Capture the cell that displays the provided text and extract its [X, Y] central coordinate. 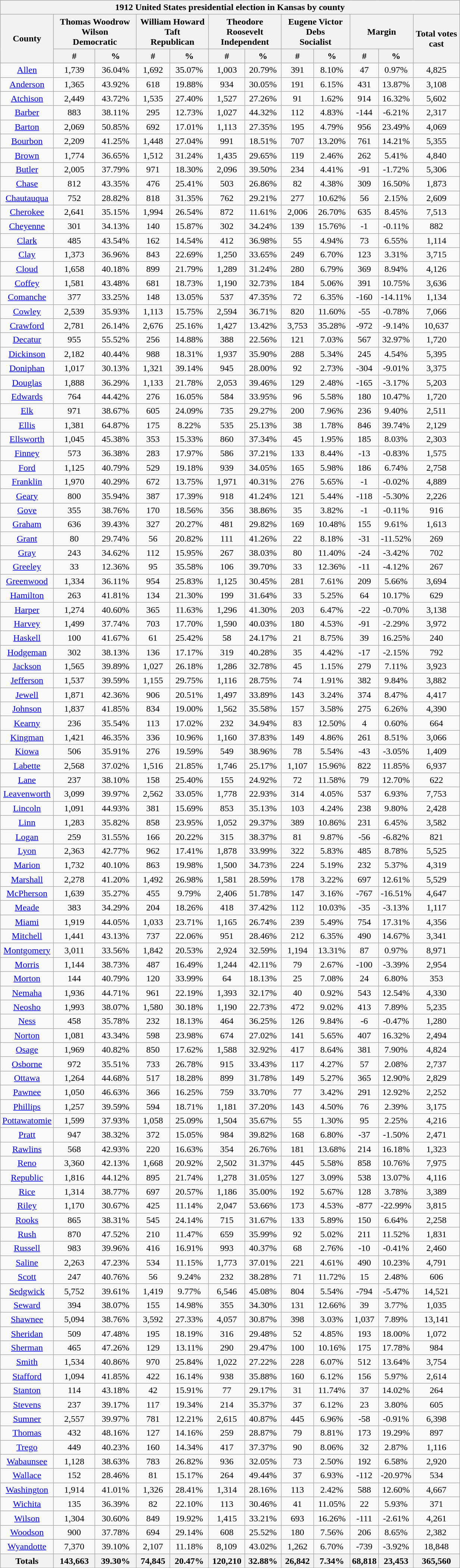
-1.50% [396, 1135]
43.92% [116, 84]
38.86% [263, 510]
20.27% [189, 524]
277 [297, 198]
44.32% [263, 113]
17.31% [396, 922]
Montgomery [27, 950]
10.76% [396, 1163]
36.98% [263, 241]
-17 [364, 652]
16.18% [396, 1149]
25.42% [189, 638]
Jefferson [27, 681]
Osage [27, 1050]
40.37% [263, 1248]
35.37% [263, 1405]
Ottawa [27, 1078]
William Howard TaftRepublican [172, 32]
12.21% [189, 1419]
464 [227, 1021]
1,250 [227, 255]
38 [297, 425]
96 [297, 396]
32.59% [263, 950]
39.17% [116, 1405]
2.08% [396, 1064]
1,421 [75, 737]
4,840 [436, 155]
4,216 [436, 1121]
-2.15% [396, 652]
35.13% [263, 808]
Eugene Victor DebsSocialist [316, 32]
5.34% [332, 354]
Theodore RooseveltIndependent [245, 32]
47 [364, 70]
1,565 [75, 667]
35.88% [263, 1376]
1,441 [75, 936]
36.25% [263, 1021]
506 [75, 752]
6.58% [396, 1461]
2,406 [227, 894]
8.06% [332, 1447]
Saline [27, 1263]
0.60% [396, 723]
-13 [364, 454]
Greenwood [27, 581]
Meade [27, 908]
309 [364, 184]
35.15% [116, 212]
38.73% [116, 965]
22.19% [189, 993]
220 [153, 1149]
19.92% [189, 1518]
23.49% [396, 127]
37.83% [263, 737]
1,107 [297, 766]
4.86% [332, 737]
290 [227, 1348]
6,398 [436, 1419]
1,155 [153, 681]
27.26% [263, 98]
28.41% [189, 1490]
27.02% [263, 1035]
Wallace [27, 1476]
11.52% [396, 1234]
17.97% [189, 454]
Wichita [27, 1504]
455 [153, 894]
319 [227, 652]
25.09% [189, 1121]
45.08% [263, 1291]
1,994 [153, 212]
-112 [364, 1476]
15.05% [189, 1135]
432 [75, 1433]
4,356 [436, 922]
25.41% [189, 184]
35.00% [263, 1192]
39.10% [116, 1546]
26.18% [189, 667]
3,972 [436, 624]
91 [297, 98]
2,069 [75, 127]
2,226 [436, 496]
-9.01% [396, 368]
211 [364, 1234]
34.29% [116, 908]
288 [297, 354]
7.90% [396, 1050]
900 [75, 1532]
40.23% [116, 1447]
25.13% [263, 425]
834 [153, 709]
4,824 [436, 1050]
764 [75, 396]
17.39% [189, 496]
158 [153, 780]
1,639 [75, 894]
3,815 [436, 1206]
23.98% [189, 1035]
Neosho [27, 1007]
25.52% [263, 1532]
Greeley [27, 567]
2,382 [436, 1532]
16.91% [189, 1248]
1,435 [227, 155]
6.79% [332, 269]
945 [227, 368]
210 [153, 1234]
Ford [27, 468]
2,920 [436, 1461]
3.82% [332, 510]
231 [364, 822]
7,066 [436, 311]
567 [364, 340]
Ellis [27, 425]
20.53% [189, 950]
7,753 [436, 794]
126 [297, 1021]
19.98% [189, 865]
14.16% [189, 1433]
26,842 [297, 1561]
2,053 [227, 382]
1,133 [153, 382]
30.18% [189, 1007]
7.61% [332, 581]
733 [153, 1064]
16.05% [189, 396]
4,261 [436, 1518]
41.26% [263, 539]
27.04% [189, 141]
2.46% [332, 155]
39.82% [263, 1135]
2,303 [436, 439]
Johnson [27, 709]
1,117 [436, 908]
33.05% [189, 794]
30.67% [116, 1206]
Hamilton [27, 595]
28.16% [263, 1490]
681 [153, 283]
15.75% [189, 311]
5,235 [436, 1007]
37.34% [263, 439]
2.67% [332, 965]
11.61% [263, 212]
3,099 [75, 794]
4,116 [436, 1177]
1,257 [75, 1107]
111 [227, 539]
20.47% [189, 1561]
25 [297, 979]
843 [153, 255]
185 [364, 439]
3,341 [436, 936]
15.33% [189, 439]
608 [227, 1532]
970 [153, 1362]
150 [364, 1220]
20.92% [189, 1163]
30.05% [263, 84]
18.26% [189, 908]
664 [436, 723]
509 [75, 1333]
-144 [364, 113]
10.86% [332, 822]
55.52% [116, 340]
1,936 [75, 993]
3,882 [436, 681]
Comanche [27, 297]
993 [227, 1248]
8,109 [227, 1546]
28.59% [263, 879]
203 [297, 609]
-0.91% [396, 1419]
9.79% [189, 894]
3,175 [436, 1107]
2,614 [436, 1376]
29.21% [263, 198]
8,971 [436, 950]
13.05% [189, 297]
25.17% [263, 766]
1,321 [153, 368]
6,546 [227, 1291]
Labette [27, 766]
3,389 [436, 1192]
2,263 [75, 1263]
487 [153, 965]
239 [297, 922]
366 [153, 1092]
31.05% [263, 1177]
128 [364, 1192]
Pottawatomie [27, 1121]
5,602 [436, 98]
28.82% [116, 198]
2,562 [153, 794]
2,781 [75, 326]
74 [297, 681]
914 [364, 98]
Kiowa [27, 752]
954 [153, 581]
672 [153, 482]
1,427 [227, 326]
-877 [364, 1206]
2,107 [153, 1546]
37.01% [263, 1263]
33.65% [263, 255]
46.63% [116, 1092]
-6.21% [396, 113]
1,816 [75, 1177]
25.84% [189, 1362]
7,975 [436, 1163]
1,970 [75, 482]
2.73% [332, 368]
37.78% [116, 1532]
71 [297, 1277]
90 [297, 1447]
26.78% [189, 1064]
39.50% [263, 169]
10.75% [396, 283]
Phillips [27, 1107]
212 [297, 936]
37.93% [116, 1121]
33.56% [116, 950]
36.04% [116, 70]
295 [153, 113]
387 [153, 496]
10.16% [332, 1348]
280 [297, 269]
247 [75, 1277]
812 [75, 184]
517 [153, 1078]
Marion [27, 865]
261 [364, 737]
21.85% [189, 766]
24.09% [189, 411]
2,449 [75, 98]
31.64% [263, 595]
Franklin [27, 482]
Rawlins [27, 1149]
Reno [27, 1163]
8.81% [332, 1433]
-3.92% [396, 1546]
897 [436, 1433]
206 [364, 1532]
Stevens [27, 1405]
38.11% [116, 113]
659 [227, 1234]
4.38% [332, 184]
166 [153, 837]
26.14% [116, 326]
Jewell [27, 695]
40.44% [116, 354]
21.30% [189, 595]
918 [227, 496]
40 [297, 993]
Jackson [27, 667]
1,144 [75, 965]
18,848 [436, 1546]
4,889 [436, 482]
1,580 [153, 1007]
140 [153, 226]
25.83% [189, 581]
Crawford [27, 326]
40.86% [116, 1362]
4,319 [436, 865]
1,613 [436, 524]
11.05% [332, 1504]
4.42% [332, 652]
-111 [364, 1518]
Sherman [27, 1348]
41.81% [116, 595]
1,264 [75, 1078]
735 [227, 411]
47.35% [263, 297]
31.37% [263, 1163]
1,278 [227, 1177]
991 [227, 141]
Harper [27, 609]
11.72% [332, 1277]
389 [297, 822]
34.73% [263, 865]
135 [75, 1504]
18.30% [189, 169]
606 [436, 1277]
Gove [27, 510]
7.34% [332, 1561]
Haskell [27, 638]
12.66% [332, 1305]
281 [297, 581]
15.95% [189, 553]
1,052 [227, 822]
29.17% [263, 1390]
Ellsworth [27, 439]
1,831 [436, 1234]
1,969 [75, 1050]
3,754 [436, 1362]
35.90% [263, 354]
50.85% [116, 127]
737 [153, 936]
Chase [27, 184]
33.89% [263, 695]
792 [436, 652]
29.27% [263, 411]
9.24% [189, 1277]
2,363 [75, 851]
249 [297, 255]
Coffey [27, 283]
449 [75, 1447]
38.77% [116, 1192]
-100 [364, 965]
822 [364, 766]
123 [364, 255]
42.11% [263, 965]
3.80% [396, 1405]
8.51% [396, 737]
243 [75, 553]
Osborne [27, 1064]
32.73% [263, 283]
35.93% [116, 311]
369 [364, 269]
972 [75, 1064]
3.22% [332, 879]
11.60% [332, 311]
1,535 [153, 98]
31.35% [189, 198]
939 [227, 468]
1,497 [227, 695]
11.85% [396, 766]
2,182 [75, 354]
1,134 [436, 297]
Bourbon [27, 141]
Wabaunsee [27, 1461]
947 [75, 1135]
16.14% [189, 1376]
938 [227, 1376]
13,141 [436, 1319]
20.51% [189, 695]
1.95% [332, 439]
28.87% [263, 1433]
586 [227, 454]
Thomas Woodrow WilsonDemocratic [95, 32]
1,091 [75, 808]
3,011 [75, 950]
40.28% [263, 652]
28.75% [263, 681]
1,773 [227, 1263]
503 [227, 184]
1,873 [436, 184]
11.74% [332, 1390]
24.92% [263, 780]
43.18% [116, 1390]
148 [153, 297]
3,375 [436, 368]
26.76% [263, 1149]
6.96% [332, 1419]
-3.13% [396, 908]
2,494 [436, 1035]
860 [227, 439]
26.74% [263, 922]
-739 [364, 1546]
12.60% [396, 1490]
850 [153, 1050]
Thomas [27, 1433]
1,326 [153, 1490]
34.30% [263, 1305]
33.43% [263, 1064]
37.02% [116, 766]
162 [153, 241]
2,428 [436, 808]
9.77% [189, 1291]
-10 [364, 1248]
39.70% [263, 567]
35.99% [263, 1234]
37.42% [263, 908]
1,588 [227, 1050]
Elk [27, 411]
3,592 [153, 1319]
51.78% [263, 894]
103 [297, 808]
14.34% [189, 1447]
1,774 [75, 155]
Margin [382, 32]
Finney [27, 454]
10.96% [189, 737]
476 [153, 184]
33.25% [116, 297]
1,022 [227, 1362]
52 [297, 1333]
178 [297, 879]
365,560 [436, 1561]
762 [227, 198]
1,128 [75, 1461]
191 [297, 84]
57 [364, 1064]
1,778 [227, 794]
22.06% [189, 936]
Hodgeman [27, 652]
315 [227, 837]
4.83% [332, 113]
10.47% [396, 396]
17.62% [189, 1050]
18.73% [189, 283]
200 [297, 411]
15.91% [189, 1390]
883 [75, 113]
-5.47% [396, 1291]
1,274 [75, 609]
11.63% [189, 609]
906 [153, 695]
6.15% [332, 84]
37.79% [116, 169]
Barton [27, 127]
388 [227, 340]
Total votes cast [436, 39]
40.29% [116, 482]
422 [153, 1376]
28.00% [263, 368]
2,737 [436, 1064]
1,888 [75, 382]
594 [153, 1107]
Seward [27, 1305]
752 [75, 198]
4,791 [436, 1263]
Cowley [27, 311]
629 [436, 595]
32 [364, 1447]
15 [364, 1277]
169 [297, 524]
322 [297, 851]
2,047 [227, 1206]
5.37% [396, 865]
5.19% [332, 865]
8.44% [332, 454]
22.10% [189, 1504]
707 [297, 141]
-0.70% [396, 609]
224 [297, 865]
1,296 [227, 609]
2,258 [436, 1220]
291 [364, 1092]
1,323 [436, 1149]
134 [153, 595]
-0.47% [396, 1021]
9.61% [396, 524]
2,005 [75, 169]
10,637 [436, 326]
29.74% [116, 539]
465 [75, 1348]
545 [153, 1220]
-55 [364, 311]
3.78% [396, 1192]
846 [364, 425]
4,069 [436, 127]
529 [153, 468]
141 [297, 1035]
1,492 [153, 879]
193 [364, 1333]
47.48% [116, 1333]
951 [227, 936]
20.22% [189, 837]
377 [75, 297]
44.42% [116, 396]
1,739 [75, 70]
19.88% [189, 84]
18.00% [396, 1333]
2.76% [332, 1248]
1.62% [332, 98]
4.61% [332, 1263]
336 [153, 737]
49.44% [263, 1476]
8.75% [332, 638]
43.35% [116, 184]
42.13% [116, 1163]
2,511 [436, 411]
29.48% [263, 1333]
2,594 [227, 311]
3,715 [436, 255]
3,636 [436, 283]
1,575 [436, 454]
38.28% [263, 1277]
1,500 [227, 865]
8.65% [396, 1532]
Pratt [27, 1135]
-304 [364, 368]
152 [75, 1476]
76 [364, 1107]
5,306 [436, 169]
36.11% [116, 581]
535 [227, 425]
35.27% [116, 894]
Lane [27, 780]
139 [297, 226]
5,094 [75, 1319]
35.91% [116, 752]
30.13% [116, 368]
692 [153, 127]
13.20% [332, 141]
4.79% [332, 127]
39.89% [116, 667]
Lincoln [27, 808]
33.21% [263, 1518]
47.26% [116, 1348]
703 [153, 624]
120 [153, 979]
1,537 [75, 681]
2,129 [436, 425]
143,663 [75, 1561]
Rice [27, 1192]
157 [297, 709]
Smith [27, 1362]
9.87% [332, 837]
Clay [27, 255]
1,045 [75, 439]
29.82% [263, 524]
1.30% [332, 1121]
32.88% [263, 1561]
35.51% [116, 1064]
43.72% [116, 98]
Sumner [27, 1419]
-14.11% [396, 297]
Leavenworth [27, 794]
34.62% [116, 553]
412 [227, 241]
16.49% [189, 965]
Barber [27, 113]
12.90% [396, 1078]
41.01% [116, 1490]
114 [75, 1390]
12.70% [396, 780]
24.17% [263, 638]
2,954 [436, 965]
818 [153, 198]
43.13% [116, 936]
74,845 [153, 1561]
2.50% [332, 1461]
45.38% [116, 439]
-43 [364, 752]
27.33% [189, 1319]
-160 [364, 297]
5,355 [436, 141]
-37 [364, 1135]
35.94% [116, 496]
22.73% [263, 1007]
915 [227, 1064]
17.01% [189, 127]
-3.42% [396, 553]
Logan [27, 837]
1,373 [75, 255]
6.74% [396, 468]
48.16% [116, 1433]
4.24% [332, 808]
1,415 [227, 1518]
6.64% [396, 1220]
83 [297, 723]
820 [297, 311]
43.02% [263, 1546]
481 [227, 524]
316 [227, 1333]
17.70% [189, 624]
2.15% [396, 198]
14.21% [396, 141]
38.37% [263, 837]
622 [436, 780]
1,499 [75, 624]
Cherokee [27, 212]
McPherson [27, 894]
168 [297, 1135]
15.69% [189, 808]
29.47% [263, 1348]
314 [297, 794]
Pawnee [27, 1092]
694 [153, 1532]
Atchison [27, 98]
37.37% [263, 1447]
26.98% [189, 879]
-1.72% [396, 169]
5.97% [396, 1376]
14.67% [396, 936]
-6 [364, 1021]
9.02% [332, 1007]
1,286 [227, 667]
29.75% [189, 681]
170 [153, 510]
1,599 [75, 1121]
702 [436, 553]
327 [153, 524]
Scott [27, 1277]
7.96% [332, 411]
19.29% [396, 1433]
781 [153, 1419]
-20.97% [396, 1476]
36.39% [116, 1504]
15.96% [332, 766]
38.03% [263, 553]
6.55% [396, 241]
382 [364, 681]
10.03% [332, 908]
61 [153, 638]
5.93% [396, 1504]
863 [153, 865]
Edwards [27, 396]
Sedgwick [27, 1291]
1,837 [75, 709]
12.61% [396, 879]
Brown [27, 155]
23.95% [189, 822]
Kingman [27, 737]
Morris [27, 965]
2,758 [436, 468]
256 [153, 340]
8.18% [332, 539]
42.77% [116, 851]
4,825 [436, 70]
849 [153, 1518]
18.28% [189, 1078]
882 [436, 226]
1,114 [436, 241]
7,370 [75, 1546]
25.16% [189, 326]
44.12% [116, 1177]
5,525 [436, 851]
245 [364, 354]
301 [75, 226]
961 [153, 993]
-3.39% [396, 965]
165 [297, 468]
Wilson [27, 1518]
394 [75, 1305]
Kearny [27, 723]
1,165 [227, 922]
279 [364, 667]
42 [153, 1390]
6.45% [396, 822]
1,668 [153, 1163]
13.87% [396, 84]
Harvey [27, 624]
568 [75, 1149]
2.25% [396, 1121]
Chautauqua [27, 198]
21.74% [189, 1177]
34.13% [116, 226]
5.89% [332, 1220]
41.30% [263, 609]
26.86% [263, 184]
32.78% [263, 667]
895 [153, 1177]
17.78% [396, 1348]
12.92% [396, 1092]
43.54% [116, 241]
32.17% [263, 993]
3.31% [396, 255]
2,568 [75, 766]
40.10% [116, 865]
783 [153, 1461]
6.26% [396, 709]
1,971 [227, 482]
68 [297, 1248]
Sheridan [27, 1333]
2,641 [75, 212]
30.87% [263, 1319]
238 [364, 808]
23,453 [396, 1561]
4,417 [436, 695]
715 [227, 1220]
42.93% [116, 1149]
-16.51% [396, 894]
25.40% [189, 780]
Geary [27, 496]
4.41% [332, 169]
7.03% [332, 340]
1,035 [436, 1305]
53.66% [263, 1206]
24.14% [189, 1220]
-165 [364, 382]
-24 [364, 553]
40.82% [116, 1050]
35.82% [116, 822]
398 [297, 1319]
20.79% [263, 70]
636 [75, 524]
1,194 [297, 950]
19.18% [189, 468]
40.18% [116, 269]
12.50% [332, 723]
Washington [27, 1490]
1,878 [227, 851]
10.17% [396, 595]
2,006 [297, 212]
Decatur [27, 340]
1,186 [227, 1192]
9.80% [396, 808]
934 [227, 84]
Stanton [27, 1390]
6.07% [332, 1362]
30.46% [263, 1504]
1,244 [227, 965]
26.70% [332, 212]
9.40% [396, 411]
936 [227, 1461]
131 [297, 1305]
-58 [364, 1419]
4,390 [436, 709]
754 [364, 922]
584 [227, 396]
43.48% [116, 283]
3,694 [436, 581]
Riley [27, 1206]
18.31% [189, 354]
1,381 [75, 425]
4.85% [332, 1333]
1,504 [227, 1121]
543 [364, 993]
1,289 [227, 269]
4.50% [332, 1107]
Miami [27, 922]
2,615 [227, 1419]
186 [364, 468]
1,562 [227, 709]
853 [227, 808]
1,914 [75, 1490]
40.31% [263, 482]
4,667 [436, 1490]
12.73% [189, 113]
199 [227, 595]
3.77% [396, 1305]
1,050 [75, 1092]
3.58% [332, 709]
36.38% [116, 454]
5.44% [332, 496]
4.94% [332, 241]
35.67% [263, 1121]
13.11% [189, 1348]
Rooks [27, 1220]
Nemaha [27, 993]
36.29% [116, 382]
-11.52% [396, 539]
13.68% [332, 1149]
-3.17% [396, 382]
40.60% [116, 609]
35.07% [189, 70]
Mitchell [27, 936]
13.07% [396, 1177]
674 [227, 1035]
3,582 [436, 822]
3,066 [436, 737]
-118 [364, 496]
3,753 [297, 326]
418 [227, 908]
41.25% [116, 141]
635 [364, 212]
1,160 [227, 737]
8.78% [396, 851]
Doniphan [27, 368]
-4.12% [396, 567]
14.88% [189, 340]
12.54% [396, 993]
14.54% [189, 241]
6,937 [436, 766]
Woodson [27, 1532]
-0.83% [396, 454]
1,365 [75, 84]
356 [227, 510]
2,676 [153, 326]
2,460 [436, 1248]
2,609 [436, 198]
-972 [364, 326]
3.16% [332, 894]
106 [227, 567]
598 [153, 1035]
1,516 [153, 766]
8.03% [396, 439]
-22 [364, 609]
Trego [27, 1447]
47.23% [116, 1263]
204 [153, 908]
19.59% [189, 752]
2,209 [75, 141]
4.54% [396, 354]
Totals [27, 1561]
821 [436, 837]
4.27% [332, 1064]
30.60% [116, 1518]
184 [297, 283]
269 [436, 539]
68,818 [364, 1561]
1,409 [436, 752]
3.09% [332, 1177]
1,448 [153, 141]
30.45% [263, 581]
240 [436, 638]
43.34% [116, 1035]
2,557 [75, 1419]
5.49% [332, 922]
32.05% [263, 1461]
5.67% [332, 1192]
1,871 [75, 695]
804 [297, 1291]
512 [364, 1362]
3.42% [332, 1092]
11.15% [189, 1263]
44.93% [116, 808]
538 [364, 1177]
1,017 [75, 368]
2,502 [227, 1163]
3.24% [332, 695]
40.87% [263, 1419]
7.11% [396, 667]
10.62% [332, 198]
5.02% [332, 1234]
Ness [27, 1021]
11.40% [332, 553]
-0.41% [396, 1248]
472 [297, 1007]
1,419 [153, 1291]
5,752 [75, 1291]
11.18% [189, 1546]
147 [297, 894]
618 [153, 84]
Grant [27, 539]
Graham [27, 524]
1,170 [75, 1206]
Clark [27, 241]
21.78% [189, 382]
3,138 [436, 609]
8.10% [332, 70]
38.63% [116, 1461]
228 [297, 1362]
13.64% [396, 1362]
38.13% [116, 652]
Wyandotte [27, 1546]
1,304 [75, 1518]
27.40% [189, 98]
21 [297, 638]
10.23% [396, 1263]
33.70% [263, 1092]
23 [364, 1405]
407 [364, 1035]
24 [364, 979]
5.25% [332, 595]
1,534 [75, 1362]
29.37% [263, 822]
693 [297, 1518]
26.54% [189, 212]
354 [227, 1149]
39.74% [396, 425]
13.31% [332, 950]
15.87% [189, 226]
8.47% [396, 695]
31.55% [116, 837]
Allen [27, 70]
2.42% [332, 1490]
119 [297, 155]
-35 [364, 908]
2.87% [396, 1447]
416 [153, 1248]
2,471 [436, 1135]
1,058 [153, 1121]
1,003 [227, 70]
Rush [27, 1234]
8.45% [396, 212]
5.41% [396, 155]
6.47% [332, 609]
37.74% [116, 624]
7,513 [436, 212]
Norton [27, 1035]
Gray [27, 553]
Russell [27, 1248]
4 [364, 723]
44.71% [116, 993]
5,529 [436, 879]
29.14% [189, 1532]
3,108 [436, 84]
20.82% [189, 539]
1.91% [332, 681]
1,527 [227, 98]
41 [297, 1504]
18.56% [189, 510]
1,072 [436, 1333]
31 [297, 1390]
Douglas [27, 382]
22.93% [263, 794]
988 [153, 354]
14.98% [189, 1305]
78 [297, 752]
17.41% [189, 851]
26.82% [189, 1461]
11.47% [189, 1234]
549 [227, 752]
4,330 [436, 993]
371 [436, 1504]
29.65% [263, 155]
2.39% [396, 1107]
42.36% [116, 695]
2,924 [227, 950]
Butler [27, 169]
44.68% [116, 1078]
283 [153, 454]
1,692 [153, 70]
21.79% [189, 269]
458 [75, 1021]
64.87% [116, 425]
262 [364, 155]
1,746 [227, 766]
156 [364, 1376]
1,262 [297, 1546]
36.65% [116, 155]
16.63% [189, 1149]
3,360 [75, 1163]
27.22% [263, 1362]
1,393 [227, 993]
425 [153, 1206]
31.78% [263, 1078]
41.67% [116, 638]
Stafford [27, 1376]
-767 [364, 894]
800 [75, 496]
120,210 [227, 1561]
46.35% [116, 737]
39.61% [116, 1291]
2,252 [436, 1092]
County [27, 39]
-11 [364, 567]
372 [153, 1135]
2,096 [227, 169]
18.71% [189, 1107]
-9.14% [396, 326]
1,842 [153, 950]
181 [297, 1149]
865 [75, 1220]
1,512 [153, 155]
234 [297, 169]
2,829 [436, 1078]
-22.99% [396, 1206]
39.46% [263, 382]
16.26% [332, 1518]
Morton [27, 979]
-2.29% [396, 624]
5,395 [436, 354]
14.02% [396, 1390]
374 [364, 695]
39.14% [189, 368]
47.52% [116, 1234]
41.24% [263, 496]
10.48% [332, 524]
761 [364, 141]
37.20% [263, 1107]
19.34% [189, 1405]
1,334 [75, 581]
8.64% [332, 1050]
2,278 [75, 879]
39.96% [116, 1248]
38.32% [116, 1135]
40.03% [263, 624]
35.28% [332, 326]
18.19% [189, 1333]
4.05% [332, 794]
Shawnee [27, 1319]
16.50% [396, 184]
872 [227, 212]
4,126 [436, 269]
1,181 [227, 1107]
-6.82% [396, 837]
413 [364, 1007]
-794 [364, 1291]
20.57% [189, 1192]
-2.61% [396, 1518]
5.83% [332, 851]
5,203 [436, 382]
38.31% [116, 1220]
34.94% [263, 723]
Cloud [27, 269]
1,919 [75, 922]
916 [436, 510]
-3.05% [396, 752]
15.17% [189, 1476]
44.05% [116, 922]
-5.30% [396, 496]
36.71% [263, 311]
35.54% [116, 723]
19.00% [189, 709]
87 [364, 950]
13.75% [189, 482]
Lyon [27, 851]
34.24% [263, 226]
40.76% [116, 1277]
-56 [364, 837]
1,732 [75, 865]
17.17% [189, 652]
4,647 [436, 894]
0.92% [332, 993]
5.27% [332, 1078]
36.96% [116, 255]
8.94% [396, 269]
32.97% [396, 340]
Republic [27, 1177]
1,590 [227, 624]
209 [364, 581]
962 [153, 851]
955 [75, 340]
23.71% [189, 922]
5.98% [332, 468]
7.56% [332, 1532]
31.67% [263, 1220]
41.20% [116, 879]
7.08% [332, 979]
11.14% [189, 1206]
Dickinson [27, 354]
39.43% [116, 524]
38.96% [263, 752]
383 [75, 908]
11.58% [332, 780]
275 [364, 709]
144 [75, 979]
5.66% [396, 581]
1,037 [364, 1319]
22.56% [263, 340]
1,033 [153, 922]
588 [364, 1490]
3.03% [332, 1319]
34.05% [263, 468]
-31 [364, 539]
431 [364, 84]
38.67% [116, 411]
18.51% [263, 141]
Cheyenne [27, 226]
1.78% [332, 425]
27.35% [263, 127]
2,317 [436, 113]
37.21% [263, 454]
2,539 [75, 311]
870 [75, 1234]
39.30% [116, 1561]
1,280 [436, 1021]
221 [297, 1263]
17.02% [189, 723]
Marshall [27, 879]
-0.78% [396, 311]
1,094 [75, 1376]
5.06% [332, 283]
Linn [27, 822]
956 [364, 127]
1,993 [75, 1007]
-0.02% [396, 482]
3,923 [436, 667]
14,521 [436, 1291]
573 [75, 454]
13.42% [263, 326]
38.10% [116, 780]
58 [227, 638]
1,658 [75, 269]
1,937 [227, 354]
22.69% [189, 255]
1,283 [75, 822]
759 [227, 1092]
1,081 [75, 1035]
15.76% [332, 226]
1.15% [332, 667]
983 [75, 1248]
Anderson [27, 84]
32.92% [263, 1050]
263 [75, 595]
8.22% [189, 425]
136 [153, 652]
33.95% [263, 396]
4,057 [227, 1319]
1912 United States presidential election in Kansas by county [230, 7]
35.78% [116, 1021]
